Determine the [X, Y] coordinate at the center of the cell enclosing the given text.  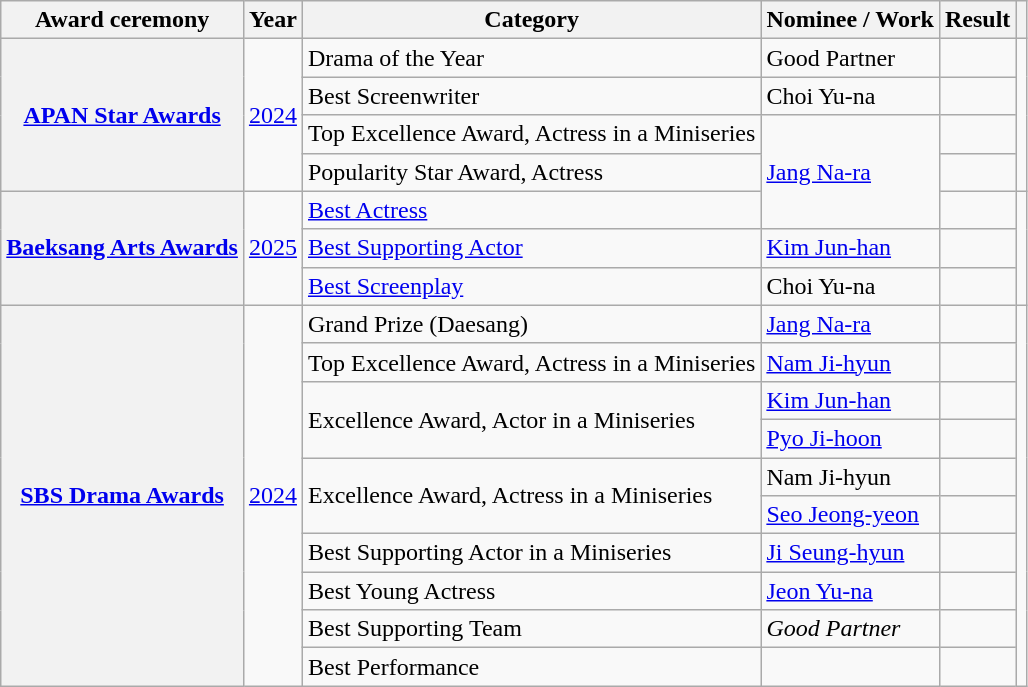
Best Supporting Actor [531, 248]
Best Actress [531, 210]
Best Screenplay [531, 286]
Drama of the Year [531, 58]
Jeon Yu-na [850, 591]
Best Supporting Team [531, 629]
Grand Prize (Daesang) [531, 324]
Best Screenwriter [531, 96]
APAN Star Awards [122, 115]
Ji Seung-hyun [850, 553]
Best Performance [531, 667]
Category [531, 20]
Baeksang Arts Awards [122, 248]
Nominee / Work [850, 20]
Pyo Ji-hoon [850, 438]
Result [977, 20]
Year [272, 20]
Excellence Award, Actor in a Miniseries [531, 419]
SBS Drama Awards [122, 496]
Popularity Star Award, Actress [531, 172]
Award ceremony [122, 20]
Best Young Actress [531, 591]
Excellence Award, Actress in a Miniseries [531, 496]
2025 [272, 248]
Seo Jeong-yeon [850, 515]
Best Supporting Actor in a Miniseries [531, 553]
